Return (X, Y) of the center of cell containing provided text 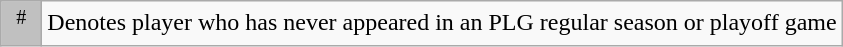
# (22, 24)
Denotes player who has never appeared in an PLG regular season or playoff game (442, 24)
